Return [x, y] of the center of cell containing provided text 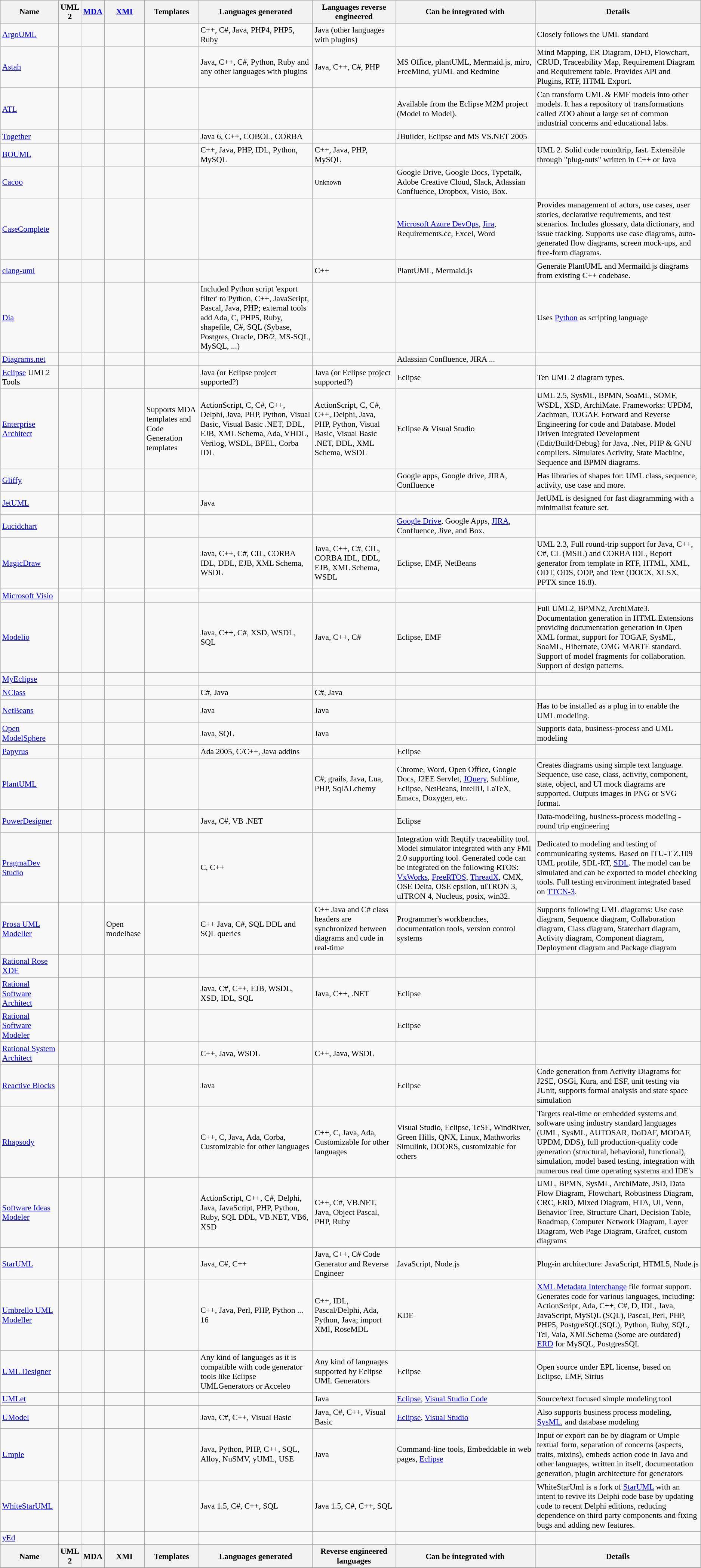
C++, C, Java, Ada, Corba, Customizable for other languages [256, 1142]
KDE [465, 1315]
Enterprise Architect [30, 429]
Open source under EPL license, based on Eclipse, EMF, Sirius [618, 1371]
Also supports business process modeling, SysML, and database modeling [618, 1417]
JavaScript, Node.js [465, 1264]
Rational Rose XDE [30, 966]
StarUML [30, 1264]
Gliffy [30, 481]
Uses Python as scripting language [618, 318]
Eclipse UML2 Tools [30, 377]
Java, SQL [256, 733]
Dia [30, 318]
C#, grails, Java, Lua, PHP, SqlALchemy [354, 784]
JBuilder, Eclipse and MS VS.NET 2005 [465, 137]
Java, C++, C# Code Generator and Reverse Engineer [354, 1264]
Atlassian Confluence, JIRA ... [465, 359]
Command-line tools, Embeddable in web pages, Eclipse [465, 1454]
MyEclipse [30, 679]
PragmaDev Studio [30, 868]
Lucidchart [30, 526]
Java, C#, C++, EJB, WSDL, XSD, IDL, SQL [256, 993]
Available from the Eclipse M2M project (Model to Model). [465, 109]
Eclipse, Visual Studio Code [465, 1399]
C++ Java, C#, SQL DDL and SQL queries [256, 929]
Supports data, business-process and UML modeling [618, 733]
yEd [30, 1538]
Prosa UML Modeller [30, 929]
C++, C#, Java, PHP4, PHP5, Ruby [256, 34]
Eclipse, EMF [465, 638]
C++, C#, VB.NET, Java, Object Pascal, PHP, Ruby [354, 1212]
Java, C#, C++ [256, 1264]
Has to be installed as a plug in to enable the UML modeling. [618, 711]
Cacoo [30, 182]
UMLet [30, 1399]
PlantUML [30, 784]
Generate PlantUML and Mermaild.js diagrams from existing C++ codebase. [618, 271]
Java, C#, VB .NET [256, 821]
Google apps, Google drive, JIRA, Confluence [465, 481]
Microsoft Visio [30, 596]
Umple [30, 1454]
Source/text focused simple modeling tool [618, 1399]
Microsoft Azure DevOps, Jira, Requirements.cc, Excel, Word [465, 229]
Eclipse & Visual Studio [465, 429]
Visual Studio, Eclipse, TcSE, WindRiver, Green Hills, QNX, Linux, Mathworks Simulink, DOORS, customizable for others [465, 1142]
Reverse engineered languages [354, 1556]
Papyrus [30, 752]
UML Designer [30, 1371]
Diagrams.net [30, 359]
JetUML is designed for fast diagramming with a minimalist feature set. [618, 503]
Rhapsody [30, 1142]
Rational Software Architect [30, 993]
MS Office, plantUML, Mermaid.js, miro, FreeMind, yUML and Redmine [465, 67]
Java, C++, C#, XSD, WSDL, SQL [256, 638]
WhiteStarUML [30, 1506]
Open modelbase [124, 929]
Ten UML 2 diagram types. [618, 377]
Code generation from Activity Diagrams for J2SE, OSGi, Kura, and ESF, unit testing via JUnit, supports formal analysis and state space simulation [618, 1086]
Rational System Architect [30, 1054]
Together [30, 137]
Java, C++, C#, Python, Ruby and any other languages with plugins [256, 67]
Java, C++, .NET [354, 993]
Closely follows the UML standard [618, 34]
C++, Java, Perl, PHP, Python ... 16 [256, 1315]
BOUML [30, 155]
NClass [30, 693]
PowerDesigner [30, 821]
Google Drive, Google Docs, Typetalk, Adobe Creative Cloud, Slack, Atlassian Confluence, Dropbox, Visio, Box. [465, 182]
CaseComplete [30, 229]
Supports MDA templates and Code Generation templates [172, 429]
Plug-in architecture: JavaScript, HTML5, Node.js [618, 1264]
Any kind of languages supported by Eclipse UML Generators [354, 1371]
ATL [30, 109]
Astah [30, 67]
Eclipse, Visual Studio [465, 1417]
Software Ideas Modeler [30, 1212]
C++, Java, PHP, MySQL [354, 155]
C++, C, Java, Ada, Customizable for other languages [354, 1142]
ActionScript, C, C#, C++, Delphi, Java, PHP, Python, Visual Basic, Visual Basic .NET, DDL, EJB, XML Schema, Ada, VHDL, Verilog, WSDL, BPEL, Corba IDL [256, 429]
Data-modeling, business-process modeling - round trip engineering [618, 821]
C++, IDL, Pascal/Delphi, Ada, Python, Java; import XMI, RoseMDL [354, 1315]
Java (other languages with plugins) [354, 34]
Java 6, C++, COBOL, CORBA [256, 137]
ActionScript, C++, C#, Delphi, Java, JavaScript, PHP, Python, Ruby, SQL DDL, VB.NET, VB6, XSD [256, 1212]
C++ [354, 271]
Unknown [354, 182]
Google Drive, Google Apps, JIRA, Confluence, Jive, and Box. [465, 526]
NetBeans [30, 711]
C++, Java, PHP, IDL, Python, MySQL [256, 155]
UModel [30, 1417]
Chrome, Word, Open Office, Google Docs, J2EE Servlet, JQuery, Sublime, Eclipse, NetBeans, IntelliJ, LaTeX, Emacs, Doxygen, etc. [465, 784]
MagicDraw [30, 563]
ActionScript, C, C#, C++, Delphi, Java, PHP, Python, Visual Basic, Visual Basic .NET, DDL, XML Schema, WSDL [354, 429]
UML 2. Solid code roundtrip, fast. Extensible through "plug-outs" written in C++ or Java [618, 155]
JetUML [30, 503]
Has libraries of shapes for: UML class, sequence, activity, use case and more. [618, 481]
Any kind of languages as it is compatible with code generator tools like Eclipse UMLGenerators or Acceleo [256, 1371]
C++ Java and C# class headers are synchronized between diagrams and code in real-time [354, 929]
Reactive Blocks [30, 1086]
clang-uml [30, 271]
Ada 2005, C/C++, Java addins [256, 752]
C, C++ [256, 868]
ArgoUML [30, 34]
PlantUML, Mermaid.js [465, 271]
Umbrello UML Modeller [30, 1315]
Open ModelSphere [30, 733]
Languages reverse engineered [354, 12]
Modelio [30, 638]
Rational Software Modeler [30, 1026]
Java, Python, PHP, C++, SQL, Alloy, NuSMV, yUML, USE [256, 1454]
Programmer's workbenches, documentation tools, version control systems [465, 929]
Java, C++, C# [354, 638]
Eclipse, EMF, NetBeans [465, 563]
Java, C++, C#, PHP [354, 67]
